Determine the [X, Y] coordinate at the center of the cell enclosing the given text.  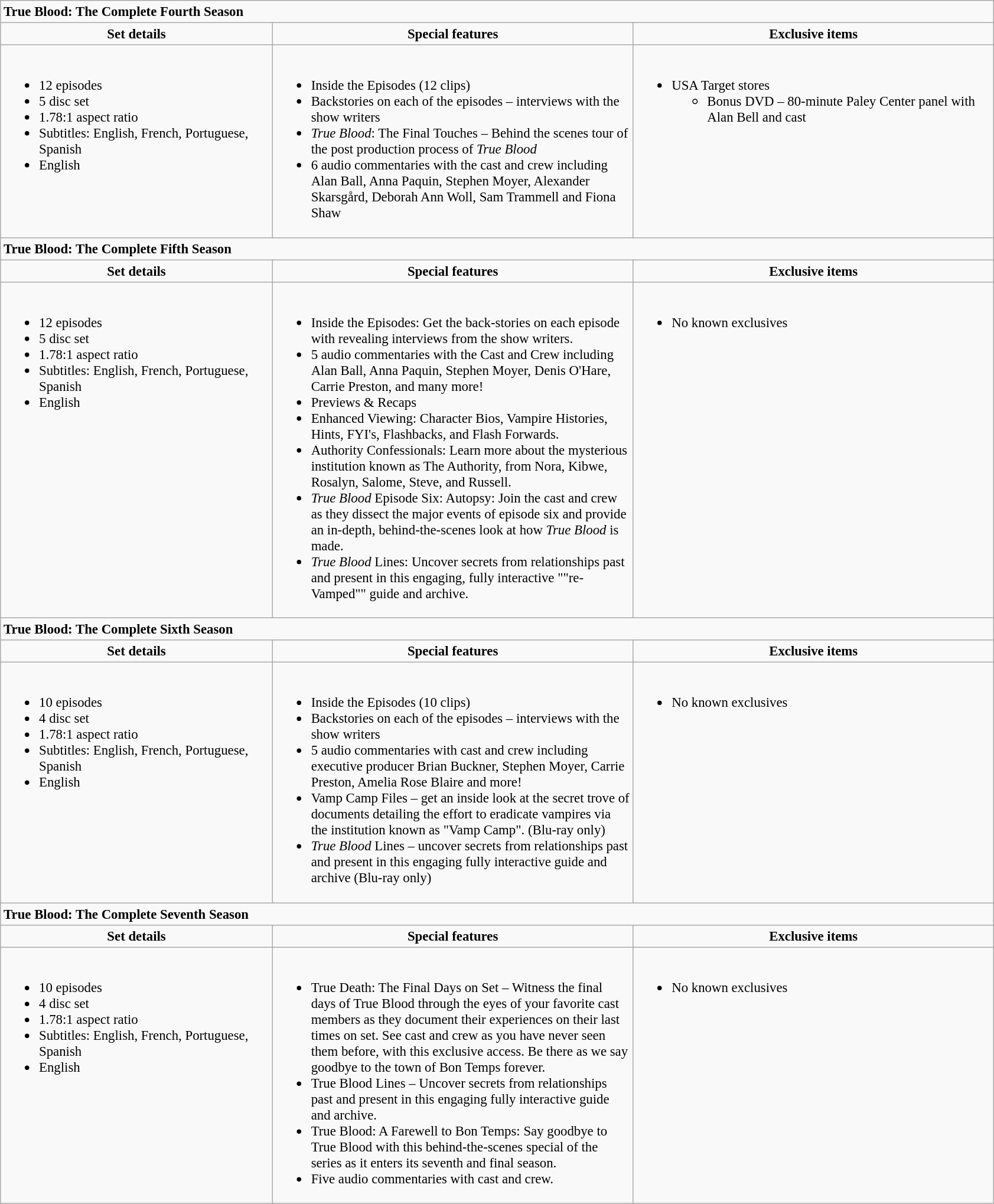
USA Target storesBonus DVD – 80-minute Paley Center panel with Alan Bell and cast [814, 141]
True Blood: The Complete Seventh Season [497, 914]
True Blood: The Complete Fourth Season [497, 12]
True Blood: The Complete Sixth Season [497, 629]
True Blood: The Complete Fifth Season [497, 249]
